Return the [X, Y] coordinate for the center point of the cell that contains the specified text.  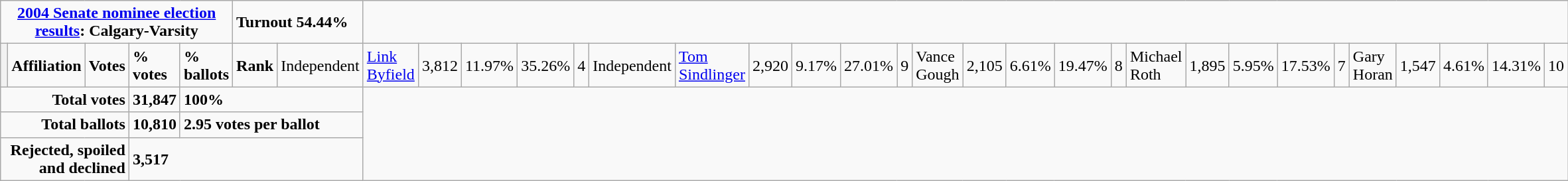
Michael Roth [1156, 65]
10,810 [154, 125]
4.61% [1464, 65]
2,920 [770, 65]
17.53% [1306, 65]
Total ballots [65, 125]
7 [1342, 65]
14.31% [1516, 65]
3,812 [439, 65]
Vance Gough [938, 65]
35.26% [545, 65]
2,105 [985, 65]
Total votes [65, 99]
Votes [107, 65]
11.97% [489, 65]
% ballots [206, 65]
8 [1119, 65]
Link Byfield [390, 65]
Affiliation [46, 65]
Turnout 54.44% [299, 23]
Rejected, spoiled and declined [65, 159]
1,547 [1417, 65]
1,895 [1208, 65]
6.61% [1030, 65]
2004 Senate nominee election results: Calgary-Varsity [117, 23]
2.95 votes per ballot [271, 125]
Rank [255, 65]
5.95% [1253, 65]
Tom Sindlinger [711, 65]
19.47% [1083, 65]
27.01% [869, 65]
31,847 [154, 99]
Gary Horan [1372, 65]
9.17% [816, 65]
100% [271, 99]
3,517 [246, 159]
4 [581, 65]
9 [905, 65]
% votes [154, 65]
10 [1555, 65]
